Search for the cell housing the specified text and yield its (X, Y) center coordinate. 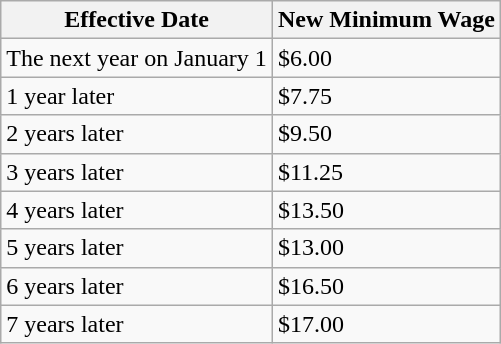
The next year on January 1 (137, 58)
Effective Date (137, 20)
$11.25 (386, 172)
New Minimum Wage (386, 20)
$17.00 (386, 324)
1 year later (137, 96)
$9.50 (386, 134)
4 years later (137, 210)
6 years later (137, 286)
3 years later (137, 172)
$6.00 (386, 58)
2 years later (137, 134)
$16.50 (386, 286)
7 years later (137, 324)
$13.00 (386, 248)
$7.75 (386, 96)
5 years later (137, 248)
$13.50 (386, 210)
